For the text-containing cell, return its midpoint in [X, Y] coordinate format. 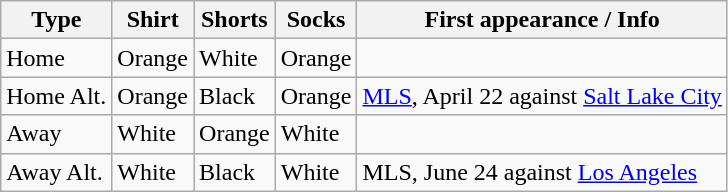
First appearance / Info [542, 20]
Shirt [153, 20]
Home [56, 58]
MLS, June 24 against Los Angeles [542, 172]
Socks [316, 20]
Away [56, 134]
Type [56, 20]
Home Alt. [56, 96]
Shorts [235, 20]
MLS, April 22 against Salt Lake City [542, 96]
Away Alt. [56, 172]
